From the cell containing the given text, extract its center point as (X, Y) coordinate. 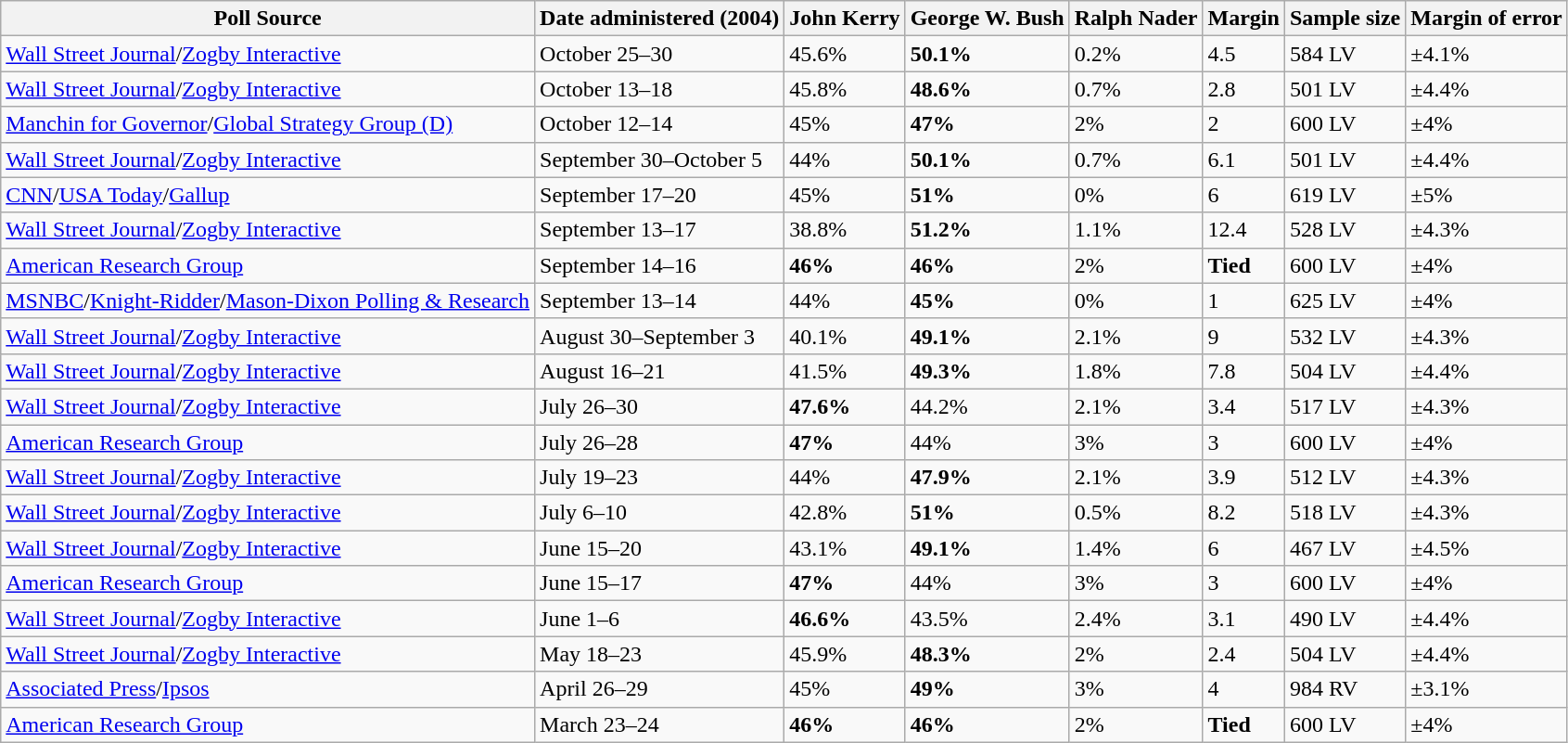
3.4 (1243, 406)
1.1% (1136, 230)
Margin (1243, 19)
49% (987, 689)
467 LV (1345, 548)
46.6% (845, 619)
584 LV (1345, 54)
1.4% (1136, 548)
4.5 (1243, 54)
12.4 (1243, 230)
March 23–24 (660, 724)
44.2% (987, 406)
1 (1243, 301)
Ralph Nader (1136, 19)
±5% (1487, 195)
3.9 (1243, 478)
4 (1243, 689)
43.1% (845, 548)
September 13–17 (660, 230)
October 12–14 (660, 124)
October 13–18 (660, 89)
6.1 (1243, 160)
42.8% (845, 513)
528 LV (1345, 230)
George W. Bush (987, 19)
512 LV (1345, 478)
40.1% (845, 336)
47.9% (987, 478)
CNN/USA Today/Gallup (268, 195)
June 15–17 (660, 583)
48.3% (987, 654)
1.8% (1136, 371)
MSNBC/Knight-Ridder/Mason-Dixon Polling & Research (268, 301)
49.3% (987, 371)
7.8 (1243, 371)
June 15–20 (660, 548)
September 17–20 (660, 195)
0.5% (1136, 513)
41.5% (845, 371)
August 16–21 (660, 371)
517 LV (1345, 406)
619 LV (1345, 195)
532 LV (1345, 336)
Manchin for Governor/Global Strategy Group (D) (268, 124)
38.8% (845, 230)
625 LV (1345, 301)
47.6% (845, 406)
±4.1% (1487, 54)
May 18–23 (660, 654)
April 26–29 (660, 689)
2.4% (1136, 619)
48.6% (987, 89)
490 LV (1345, 619)
Poll Source (268, 19)
2.8 (1243, 89)
September 13–14 (660, 301)
8.2 (1243, 513)
518 LV (1345, 513)
July 26–30 (660, 406)
Associated Press/Ipsos (268, 689)
June 1–6 (660, 619)
±4.5% (1487, 548)
July 26–28 (660, 442)
43.5% (987, 619)
Sample size (1345, 19)
984 RV (1345, 689)
45.6% (845, 54)
51.2% (987, 230)
2 (1243, 124)
July 6–10 (660, 513)
45.8% (845, 89)
August 30–September 3 (660, 336)
0.2% (1136, 54)
John Kerry (845, 19)
September 14–16 (660, 265)
October 25–30 (660, 54)
September 30–October 5 (660, 160)
±3.1% (1487, 689)
Date administered (2004) (660, 19)
3.1 (1243, 619)
45.9% (845, 654)
July 19–23 (660, 478)
2.4 (1243, 654)
9 (1243, 336)
Margin of error (1487, 19)
